Provide the (x, y) coordinate of the cell's center where the given text is located.  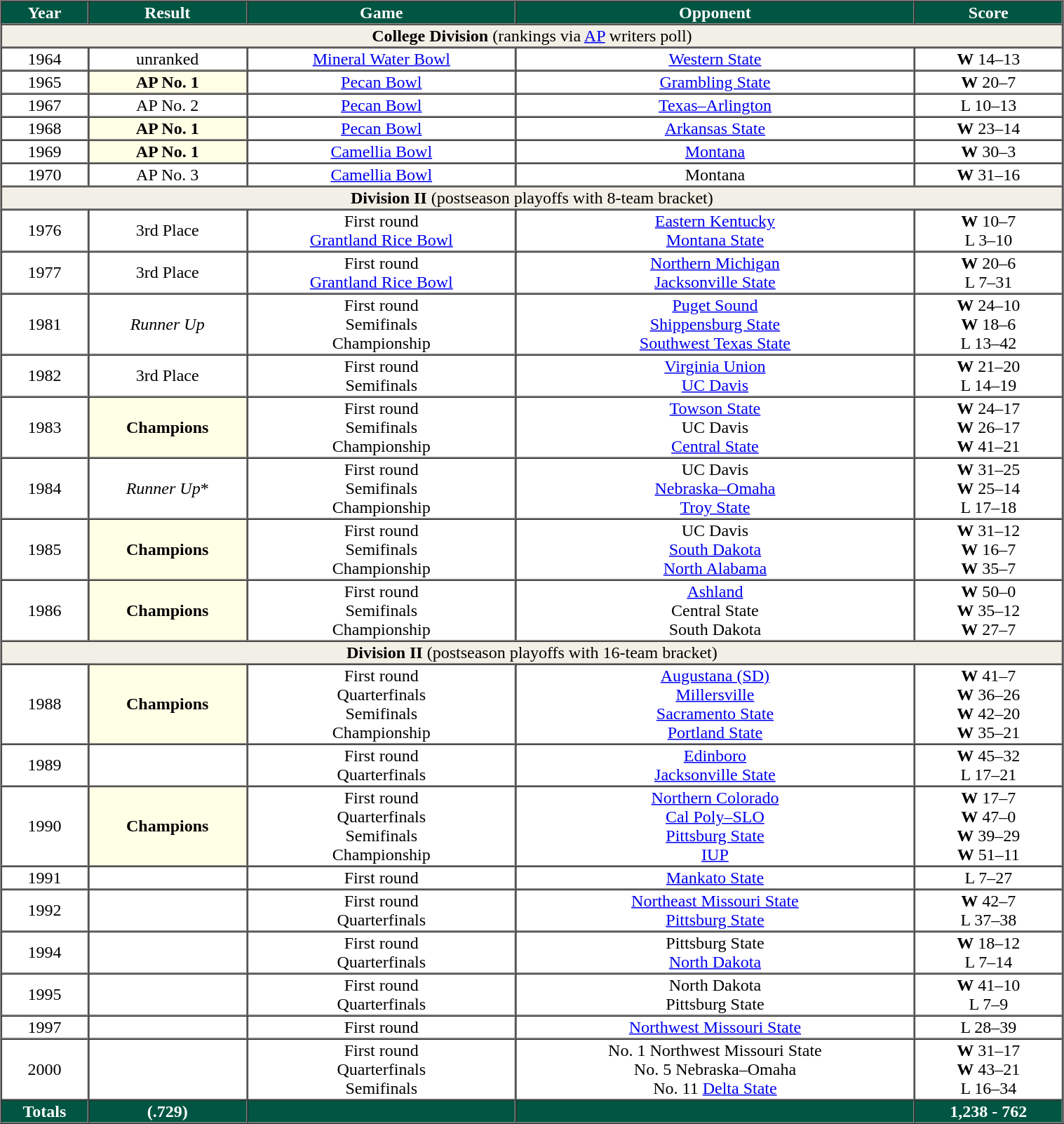
Augustana (SD)MillersvilleSacramento StatePortland State (715, 704)
W 24–17W 26–17W 41–21 (988, 428)
L 10–13 (988, 105)
Northern ColoradoCal Poly–SLOPittsburg StateIUP (715, 826)
1982 (45, 376)
Score (988, 13)
1,238 - 762 (988, 1111)
W 24–10W 18–6L 13–42 (988, 324)
1967 (45, 105)
1990 (45, 826)
AP No. 3 (167, 174)
W 17–7W 47–0W 39–29W 51–11 (988, 826)
AP No. 2 (167, 105)
First roundSemifinals (382, 376)
W 10–7L 3–10 (988, 230)
W 41–7W 36–26W 42–20W 35–21 (988, 704)
1968 (45, 128)
1983 (45, 428)
1985 (45, 550)
1969 (45, 152)
Totals (45, 1111)
1989 (45, 765)
W 31–17W 43–21L 16–34 (988, 1069)
W 42–7L 37–38 (988, 911)
W 30–3 (988, 152)
North DakotaPittsburg State (715, 995)
W 14–13 (988, 59)
W 21–20L 14–19 (988, 376)
(.729) (167, 1111)
W 31–16 (988, 174)
1992 (45, 911)
AshlandCentral StateSouth Dakota (715, 610)
W 45–32L 17–21 (988, 765)
1981 (45, 324)
1991 (45, 877)
W 41–10L 7–9 (988, 995)
L 28–39 (988, 1027)
1964 (45, 59)
Puget SoundShippensburg StateSouthwest Texas State (715, 324)
unranked (167, 59)
Mankato State (715, 877)
First roundQuarterfinalsSemifinals (382, 1069)
Towson StateUC DavisCentral State (715, 428)
1994 (45, 953)
Eastern KentuckyMontana State (715, 230)
Opponent (715, 13)
Western State (715, 59)
Northern MichiganJacksonville State (715, 272)
1984 (45, 488)
W 20–6L 7–31 (988, 272)
Division II (postseason playoffs with 16-team bracket) (532, 653)
College Division (rankings via AP writers poll) (532, 35)
Pittsburg StateNorth Dakota (715, 953)
Northeast Missouri StatePittsburg State (715, 911)
Arkansas State (715, 128)
W 31–12W 16–7W 35–7 (988, 550)
Result (167, 13)
EdinboroJacksonville State (715, 765)
2000 (45, 1069)
Year (45, 13)
No. 1 Northwest Missouri StateNo. 5 Nebraska–OmahaNo. 11 Delta State (715, 1069)
1965 (45, 81)
Division II (postseason playoffs with 8-team bracket) (532, 198)
UC DavisSouth DakotaNorth Alabama (715, 550)
1977 (45, 272)
1997 (45, 1027)
Game (382, 13)
L 7–27 (988, 877)
Virginia UnionUC Davis (715, 376)
Northwest Missouri State (715, 1027)
W 23–14 (988, 128)
Texas–Arlington (715, 105)
1970 (45, 174)
1988 (45, 704)
Runner Up (167, 324)
Mineral Water Bowl (382, 59)
Grambling State (715, 81)
W 31–25W 25–14L 17–18 (988, 488)
1986 (45, 610)
1976 (45, 230)
1995 (45, 995)
Runner Up* (167, 488)
UC DavisNebraska–OmahaTroy State (715, 488)
W 20–7 (988, 81)
W 50–0W 35–12W 27–7 (988, 610)
W 18–12 L 7–14 (988, 953)
